Search for the cell housing the specified text and yield its (X, Y) center coordinate. 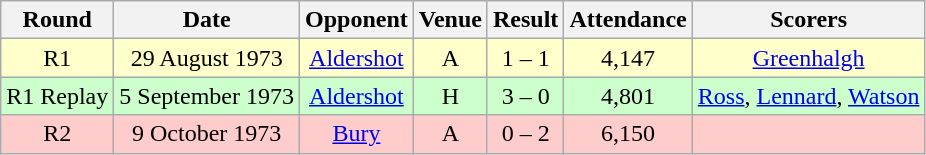
H (450, 96)
3 – 0 (525, 96)
1 – 1 (525, 58)
0 – 2 (525, 134)
Scorers (808, 20)
6,150 (628, 134)
R2 (58, 134)
R1 (58, 58)
29 August 1973 (207, 58)
4,801 (628, 96)
4,147 (628, 58)
Round (58, 20)
R1 Replay (58, 96)
Date (207, 20)
Ross, Lennard, Watson (808, 96)
Result (525, 20)
Bury (357, 134)
Greenhalgh (808, 58)
Opponent (357, 20)
Attendance (628, 20)
5 September 1973 (207, 96)
Venue (450, 20)
9 October 1973 (207, 134)
